Return [X, Y] of the center of cell containing provided text 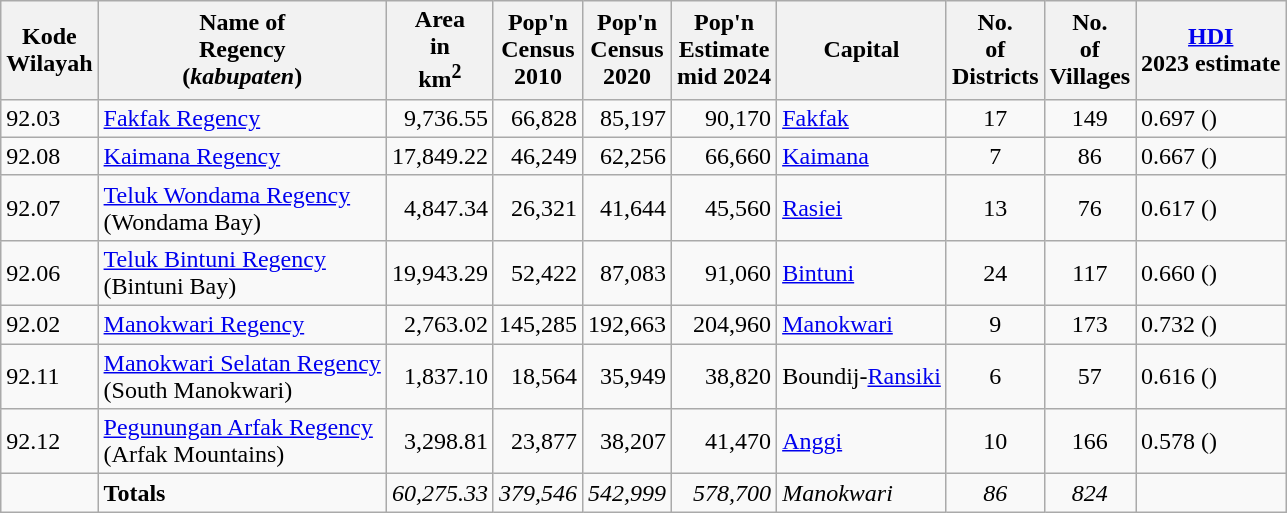
52,422 [538, 272]
0.660 () [1211, 272]
62,256 [626, 156]
Pegunungan Arfak Regency (Arfak Mountains) [242, 442]
10 [995, 442]
149 [1090, 118]
Pop'nEstimatemid 2024 [724, 50]
76 [1090, 208]
92.03 [50, 118]
578,700 [724, 493]
0.617 () [1211, 208]
66,660 [724, 156]
Bintuni [862, 272]
173 [1090, 325]
3,298.81 [440, 442]
7 [995, 156]
46,249 [538, 156]
No.of Villages [1090, 50]
Capital [862, 50]
Pop'nCensus2020 [626, 50]
0.578 () [1211, 442]
379,546 [538, 493]
4,847.34 [440, 208]
Kaimana [862, 156]
166 [1090, 442]
66,828 [538, 118]
24 [995, 272]
17,849.22 [440, 156]
41,644 [626, 208]
Area inkm2 [440, 50]
23,877 [538, 442]
6 [995, 376]
Kaimana Regency [242, 156]
Rasiei [862, 208]
No.of Districts [995, 50]
92.02 [50, 325]
Fakfak Regency [242, 118]
35,949 [626, 376]
824 [1090, 493]
0.697 () [1211, 118]
92.07 [50, 208]
26,321 [538, 208]
KodeWilayah [50, 50]
9 [995, 325]
0.667 () [1211, 156]
204,960 [724, 325]
92.12 [50, 442]
87,083 [626, 272]
45,560 [724, 208]
0.616 () [1211, 376]
1,837.10 [440, 376]
117 [1090, 272]
542,999 [626, 493]
Boundij-Ransiki [862, 376]
Teluk Wondama Regency (Wondama Bay) [242, 208]
Teluk Bintuni Regency (Bintuni Bay) [242, 272]
9,736.55 [440, 118]
60,275.33 [440, 493]
19,943.29 [440, 272]
2,763.02 [440, 325]
91,060 [724, 272]
92.08 [50, 156]
57 [1090, 376]
41,470 [724, 442]
0.732 () [1211, 325]
Fakfak [862, 118]
90,170 [724, 118]
Pop'nCensus2010 [538, 50]
92.06 [50, 272]
Anggi [862, 442]
18,564 [538, 376]
17 [995, 118]
Totals [242, 493]
38,207 [626, 442]
145,285 [538, 325]
HDI2023 estimate [1211, 50]
13 [995, 208]
92.11 [50, 376]
38,820 [724, 376]
85,197 [626, 118]
Manokwari Regency [242, 325]
192,663 [626, 325]
Manokwari Selatan Regency (South Manokwari) [242, 376]
Name ofRegency(kabupaten) [242, 50]
